Return the (x, y) coordinate for the center point of the cell that contains the specified text.  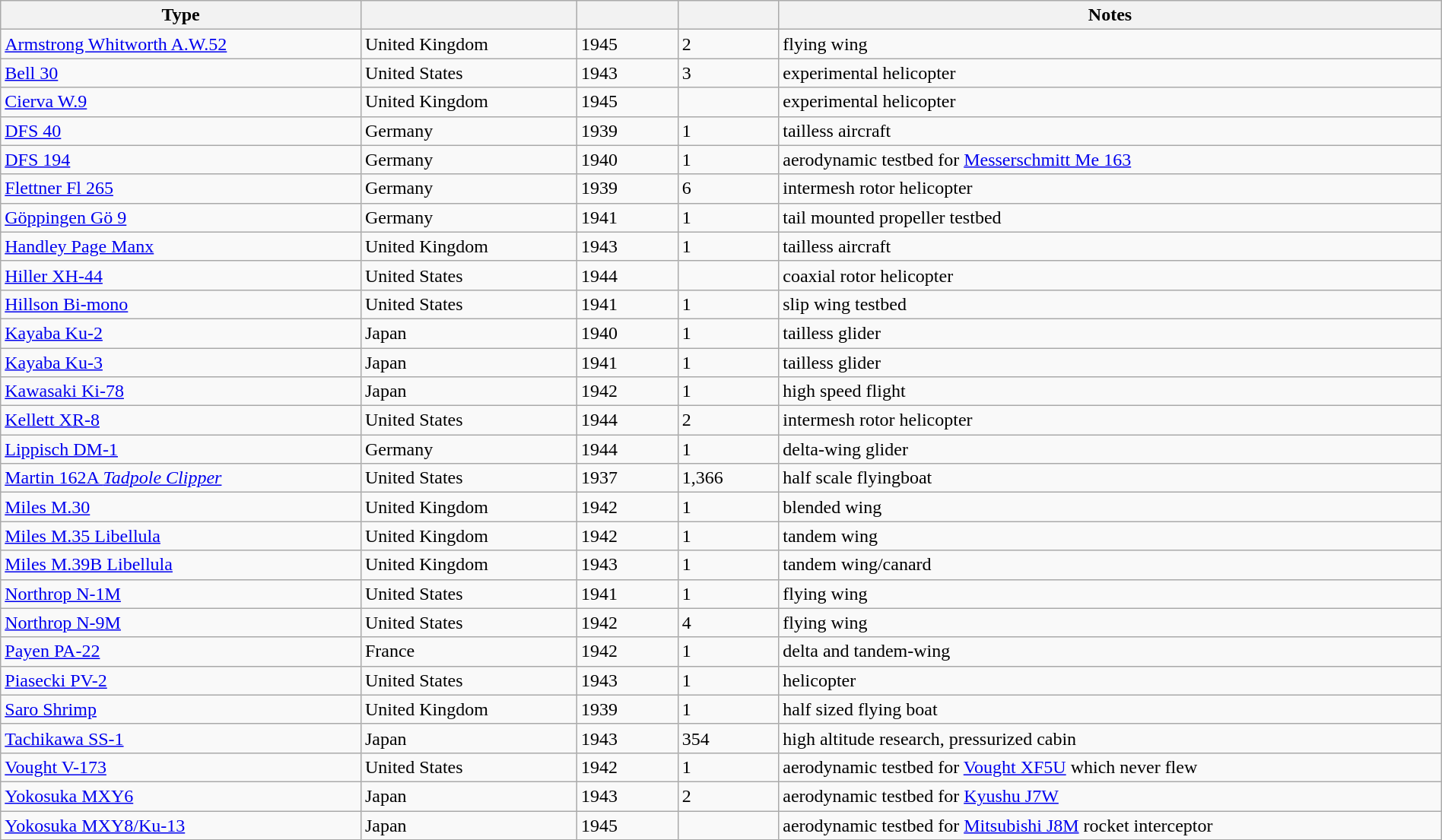
half scale flyingboat (1110, 478)
Lippisch DM-1 (181, 449)
Saro Shrimp (181, 709)
Miles M.39B Libellula (181, 565)
6 (729, 189)
DFS 40 (181, 131)
Kayaba Ku-3 (181, 363)
coaxial rotor helicopter (1110, 275)
aerodynamic testbed for Vought XF5U which never flew (1110, 767)
delta-wing glider (1110, 449)
4 (729, 623)
Handley Page Manx (181, 246)
Northrop N-9M (181, 623)
Hillson Bi-mono (181, 304)
Flettner Fl 265 (181, 189)
Kellett XR-8 (181, 420)
aerodynamic testbed for Mitsubishi J8M rocket interceptor (1110, 825)
Piasecki PV-2 (181, 680)
Göppingen Gö 9 (181, 217)
high altitude research, pressurized cabin (1110, 738)
delta and tandem-wing (1110, 651)
Kayaba Ku-2 (181, 333)
Kawasaki Ki-78 (181, 391)
tail mounted propeller testbed (1110, 217)
3 (729, 73)
354 (729, 738)
tandem wing (1110, 536)
Hiller XH-44 (181, 275)
half sized flying boat (1110, 709)
slip wing testbed (1110, 304)
Yokosuka MXY6 (181, 796)
DFS 194 (181, 160)
tandem wing/canard (1110, 565)
Miles M.35 Libellula (181, 536)
aerodynamic testbed for Kyushu J7W (1110, 796)
Armstrong Whitworth A.W.52 (181, 44)
Vought V-173 (181, 767)
1937 (628, 478)
Type (181, 15)
Martin 162A Tadpole Clipper (181, 478)
Northrop N-1M (181, 594)
1,366 (729, 478)
Cierva W.9 (181, 102)
Bell 30 (181, 73)
Notes (1110, 15)
Payen PA-22 (181, 651)
Tachikawa SS-1 (181, 738)
France (468, 651)
high speed flight (1110, 391)
blended wing (1110, 507)
aerodynamic testbed for Messerschmitt Me 163 (1110, 160)
helicopter (1110, 680)
Miles M.30 (181, 507)
Yokosuka MXY8/Ku-13 (181, 825)
